Output the [x, y] coordinate of the center of the cell containing the given text.  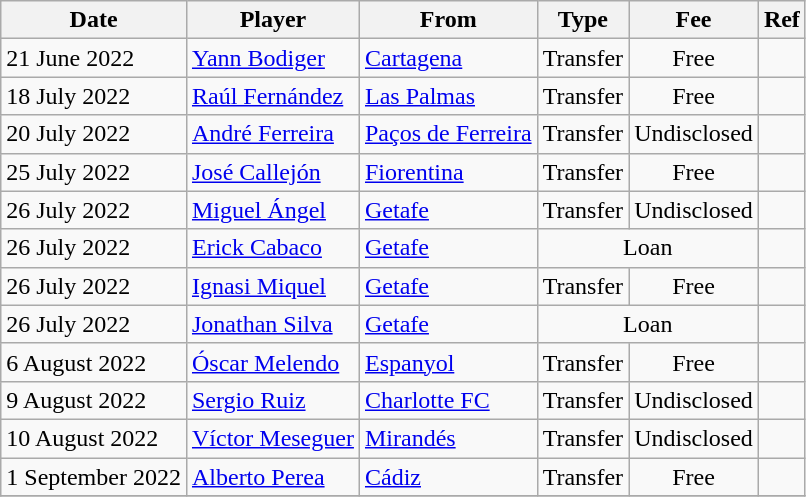
Espanyol [448, 362]
Las Palmas [448, 96]
Ignasi Miquel [272, 286]
Sergio Ruiz [272, 400]
1 September 2022 [94, 477]
Paços de Ferreira [448, 134]
Yann Bodiger [272, 58]
Óscar Melendo [272, 362]
Miguel Ángel [272, 210]
Fiorentina [448, 172]
Cartagena [448, 58]
Víctor Meseguer [272, 438]
Erick Cabaco [272, 248]
6 August 2022 [94, 362]
Mirandés [448, 438]
21 June 2022 [94, 58]
Type [583, 20]
9 August 2022 [94, 400]
Ref [782, 20]
Player [272, 20]
Jonathan Silva [272, 324]
André Ferreira [272, 134]
Alberto Perea [272, 477]
Charlotte FC [448, 400]
20 July 2022 [94, 134]
10 August 2022 [94, 438]
25 July 2022 [94, 172]
Cádiz [448, 477]
Fee [694, 20]
Date [94, 20]
From [448, 20]
José Callejón [272, 172]
18 July 2022 [94, 96]
Raúl Fernández [272, 96]
